Scan for the cell matching the given text and deliver its (X, Y) coordinate at center. 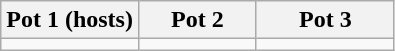
Pot 1 (hosts) (70, 20)
Pot 3 (325, 20)
Pot 2 (197, 20)
